For the text-containing cell, return its midpoint in (x, y) coordinate format. 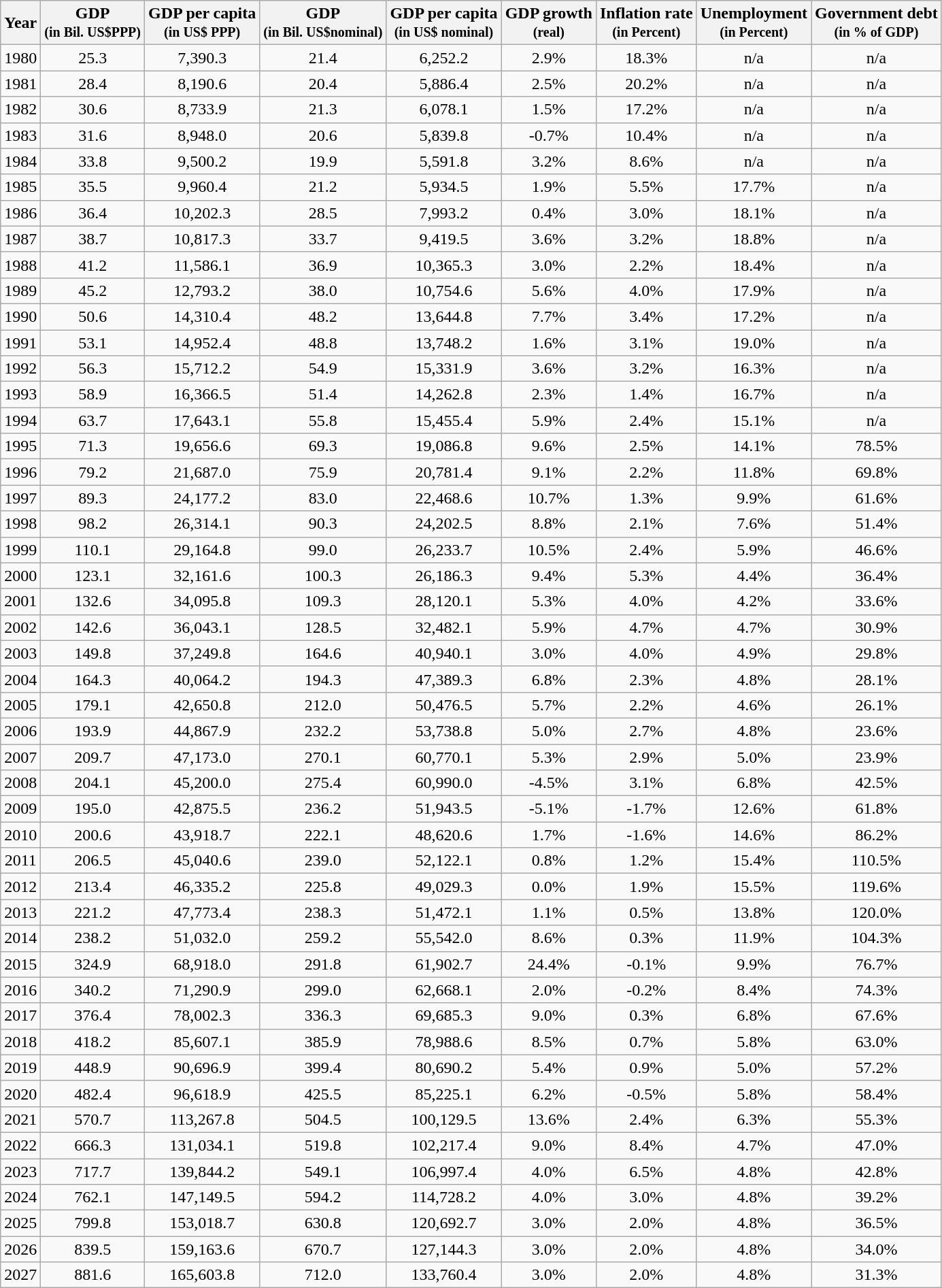
74.3% (877, 990)
14.1% (754, 446)
-0.2% (646, 990)
35.5 (92, 187)
2020 (20, 1093)
2018 (20, 1042)
79.2 (92, 472)
5,839.8 (443, 135)
114,728.2 (443, 1198)
4.4% (754, 576)
762.1 (92, 1198)
2008 (20, 783)
2025 (20, 1223)
399.4 (323, 1068)
1997 (20, 498)
17,643.1 (203, 420)
15.4% (754, 861)
712.0 (323, 1275)
2021 (20, 1119)
9.4% (548, 576)
123.1 (92, 576)
55.3% (877, 1119)
2027 (20, 1275)
32,161.6 (203, 576)
31.6 (92, 135)
-0.1% (646, 964)
6.5% (646, 1171)
2001 (20, 601)
30.6 (92, 110)
839.5 (92, 1249)
1995 (20, 446)
28.1% (877, 679)
100.3 (323, 576)
2.1% (646, 524)
47,773.4 (203, 912)
50,476.5 (443, 705)
12.6% (754, 809)
1980 (20, 58)
67.6% (877, 1016)
19.9 (323, 161)
33.8 (92, 161)
GDP per capita(in US$ nominal) (443, 23)
23.6% (877, 731)
232.2 (323, 731)
-1.6% (646, 835)
51.4% (877, 524)
149.8 (92, 653)
1.1% (548, 912)
20.6 (323, 135)
164.6 (323, 653)
36.9 (323, 265)
36.4% (877, 576)
1985 (20, 187)
40,940.1 (443, 653)
5.7% (548, 705)
5,886.4 (443, 84)
10,817.3 (203, 239)
2015 (20, 964)
1996 (20, 472)
21,687.0 (203, 472)
1999 (20, 550)
270.1 (323, 757)
36.5% (877, 1223)
23.9% (877, 757)
24,177.2 (203, 498)
212.0 (323, 705)
2010 (20, 835)
213.4 (92, 887)
36.4 (92, 213)
113,267.8 (203, 1119)
2.7% (646, 731)
16.7% (754, 395)
259.2 (323, 938)
106,997.4 (443, 1171)
26,233.7 (443, 550)
Government debt(in % of GDP) (877, 23)
18.8% (754, 239)
15.1% (754, 420)
90.3 (323, 524)
16.3% (754, 369)
10,754.6 (443, 291)
448.9 (92, 1068)
60,990.0 (443, 783)
1.3% (646, 498)
76.7% (877, 964)
62,668.1 (443, 990)
61.6% (877, 498)
2009 (20, 809)
9.1% (548, 472)
11.8% (754, 472)
17.7% (754, 187)
19.0% (754, 342)
324.9 (92, 964)
42,875.5 (203, 809)
28,120.1 (443, 601)
2014 (20, 938)
2012 (20, 887)
78.5% (877, 446)
52,122.1 (443, 861)
44,867.9 (203, 731)
26,314.1 (203, 524)
55,542.0 (443, 938)
2024 (20, 1198)
7.7% (548, 316)
9,500.2 (203, 161)
29.8% (877, 653)
2022 (20, 1145)
1982 (20, 110)
100,129.5 (443, 1119)
6.2% (548, 1093)
206.5 (92, 861)
0.9% (646, 1068)
17.9% (754, 291)
9.6% (548, 446)
1987 (20, 239)
50.6 (92, 316)
4.6% (754, 705)
29,164.8 (203, 550)
1990 (20, 316)
24,202.5 (443, 524)
8,733.9 (203, 110)
275.4 (323, 783)
36,043.1 (203, 627)
799.8 (92, 1223)
85,225.1 (443, 1093)
147,149.5 (203, 1198)
2003 (20, 653)
120,692.7 (443, 1223)
376.4 (92, 1016)
58.4% (877, 1093)
43,918.7 (203, 835)
2002 (20, 627)
21.2 (323, 187)
Inflation rate(in Percent) (646, 23)
53.1 (92, 342)
42,650.8 (203, 705)
38.0 (323, 291)
83.0 (323, 498)
238.3 (323, 912)
19,086.8 (443, 446)
9,419.5 (443, 239)
0.5% (646, 912)
15.5% (754, 887)
60,770.1 (443, 757)
21.4 (323, 58)
56.3 (92, 369)
78,988.6 (443, 1042)
222.1 (323, 835)
630.8 (323, 1223)
128.5 (323, 627)
594.2 (323, 1198)
15,712.2 (203, 369)
38.7 (92, 239)
299.0 (323, 990)
14,952.4 (203, 342)
58.9 (92, 395)
47,173.0 (203, 757)
1998 (20, 524)
2011 (20, 861)
519.8 (323, 1145)
236.2 (323, 809)
20.4 (323, 84)
61,902.7 (443, 964)
33.7 (323, 239)
48.8 (323, 342)
14,310.4 (203, 316)
99.0 (323, 550)
19,656.6 (203, 446)
109.3 (323, 601)
1988 (20, 265)
159,163.6 (203, 1249)
24.4% (548, 964)
39.2% (877, 1198)
110.1 (92, 550)
37,249.8 (203, 653)
96,618.9 (203, 1093)
10,202.3 (203, 213)
71.3 (92, 446)
10.7% (548, 498)
549.1 (323, 1171)
53,738.8 (443, 731)
8.5% (548, 1042)
570.7 (92, 1119)
104.3% (877, 938)
1989 (20, 291)
54.9 (323, 369)
41.2 (92, 265)
46.6% (877, 550)
26,186.3 (443, 576)
48.2 (323, 316)
194.3 (323, 679)
1986 (20, 213)
46,335.2 (203, 887)
418.2 (92, 1042)
-5.1% (548, 809)
13.8% (754, 912)
5,934.5 (443, 187)
142.6 (92, 627)
1993 (20, 395)
666.3 (92, 1145)
86.2% (877, 835)
7,390.3 (203, 58)
10,365.3 (443, 265)
7,993.2 (443, 213)
68,918.0 (203, 964)
2007 (20, 757)
69.3 (323, 446)
22,468.6 (443, 498)
78,002.3 (203, 1016)
2026 (20, 1249)
193.9 (92, 731)
-1.7% (646, 809)
45,200.0 (203, 783)
6,078.1 (443, 110)
2017 (20, 1016)
GDP growth(real) (548, 23)
195.0 (92, 809)
221.2 (92, 912)
71,290.9 (203, 990)
28.5 (323, 213)
670.7 (323, 1249)
120.0% (877, 912)
32,482.1 (443, 627)
98.2 (92, 524)
34.0% (877, 1249)
Year (20, 23)
GDP per capita(in US$ PPP) (203, 23)
90,696.9 (203, 1068)
0.7% (646, 1042)
1994 (20, 420)
63.7 (92, 420)
4.2% (754, 601)
131,034.1 (203, 1145)
5.6% (548, 291)
69,685.3 (443, 1016)
1992 (20, 369)
40,064.2 (203, 679)
2006 (20, 731)
1983 (20, 135)
179.1 (92, 705)
6.3% (754, 1119)
13,748.2 (443, 342)
61.8% (877, 809)
8.8% (548, 524)
30.9% (877, 627)
291.8 (323, 964)
385.9 (323, 1042)
57.2% (877, 1068)
10.5% (548, 550)
-4.5% (548, 783)
482.4 (92, 1093)
55.8 (323, 420)
51,032.0 (203, 938)
2023 (20, 1171)
45,040.6 (203, 861)
0.4% (548, 213)
2000 (20, 576)
1.2% (646, 861)
26.1% (877, 705)
200.6 (92, 835)
51,943.5 (443, 809)
85,607.1 (203, 1042)
11,586.1 (203, 265)
42.5% (877, 783)
165,603.8 (203, 1275)
881.6 (92, 1275)
13.6% (548, 1119)
Unemployment(in Percent) (754, 23)
3.4% (646, 316)
69.8% (877, 472)
8,948.0 (203, 135)
2019 (20, 1068)
4.9% (754, 653)
48,620.6 (443, 835)
7.6% (754, 524)
225.8 (323, 887)
139,844.2 (203, 1171)
15,455.4 (443, 420)
340.2 (92, 990)
28.4 (92, 84)
11.9% (754, 938)
336.3 (323, 1016)
2005 (20, 705)
13,644.8 (443, 316)
12,793.2 (203, 291)
47,389.3 (443, 679)
42.8% (877, 1171)
153,018.7 (203, 1223)
25.3 (92, 58)
51,472.1 (443, 912)
9,960.4 (203, 187)
2016 (20, 990)
1991 (20, 342)
34,095.8 (203, 601)
31.3% (877, 1275)
21.3 (323, 110)
164.3 (92, 679)
14,262.8 (443, 395)
-0.7% (548, 135)
132.6 (92, 601)
1.5% (548, 110)
89.3 (92, 498)
504.5 (323, 1119)
2004 (20, 679)
GDP(in Bil. US$nominal) (323, 23)
1.6% (548, 342)
20,781.4 (443, 472)
133,760.4 (443, 1275)
1.4% (646, 395)
33.6% (877, 601)
51.4 (323, 395)
119.6% (877, 887)
238.2 (92, 938)
18.1% (754, 213)
110.5% (877, 861)
14.6% (754, 835)
20.2% (646, 84)
GDP(in Bil. US$PPP) (92, 23)
6,252.2 (443, 58)
8,190.6 (203, 84)
1981 (20, 84)
5,591.8 (443, 161)
10.4% (646, 135)
2013 (20, 912)
5.4% (548, 1068)
1.7% (548, 835)
5.5% (646, 187)
63.0% (877, 1042)
47.0% (877, 1145)
18.4% (754, 265)
209.7 (92, 757)
0.0% (548, 887)
239.0 (323, 861)
0.8% (548, 861)
-0.5% (646, 1093)
717.7 (92, 1171)
80,690.2 (443, 1068)
18.3% (646, 58)
49,029.3 (443, 887)
425.5 (323, 1093)
15,331.9 (443, 369)
102,217.4 (443, 1145)
45.2 (92, 291)
16,366.5 (203, 395)
127,144.3 (443, 1249)
75.9 (323, 472)
1984 (20, 161)
204.1 (92, 783)
